Output the (x, y) coordinate of the center of the cell containing the given text.  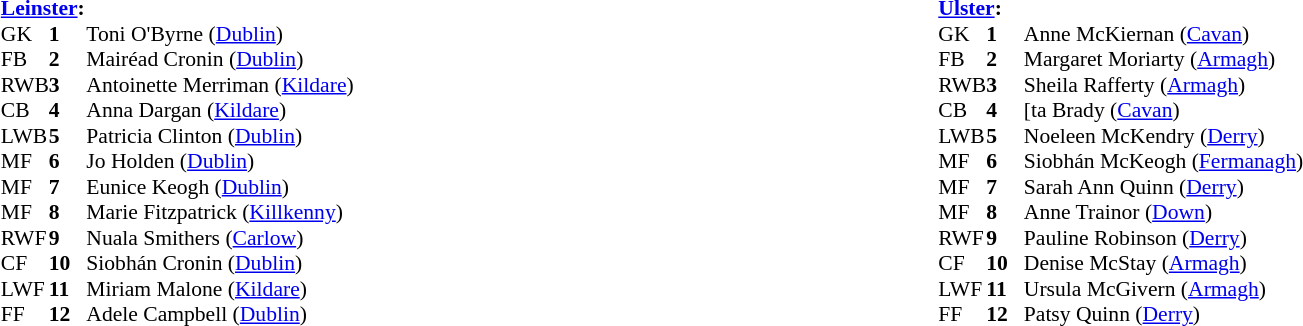
Jo Holden (Dublin) (220, 161)
Marie Fitzpatrick (Killkenny) (220, 213)
Sarah Ann Quinn (Derry) (1164, 187)
Anne Trainor (Down) (1164, 213)
Mairéad Cronin (Dublin) (220, 59)
Anna Dargan (Kildare) (220, 111)
Patricia Clinton (Dublin) (220, 136)
Ursula McGivern (Armagh) (1164, 289)
Noeleen McKendry (Derry) (1164, 136)
Toni O'Byrne (Dublin) (220, 34)
Siobhán McKeogh (Fermanagh) (1164, 161)
Sheila Rafferty (Armagh) (1164, 85)
Denise McStay (Armagh) (1164, 263)
Eunice Keogh (Dublin) (220, 187)
Siobhán Cronin (Dublin) (220, 263)
Nuala Smithers (Carlow) (220, 238)
Margaret Moriarty (Armagh) (1164, 59)
[ta Brady (Cavan) (1164, 111)
Anne McKiernan (Cavan) (1164, 34)
Antoinette Merriman (Kildare) (220, 85)
Miriam Malone (Kildare) (220, 289)
Pauline Robinson (Derry) (1164, 238)
